Return [x, y] of the center of cell containing provided text 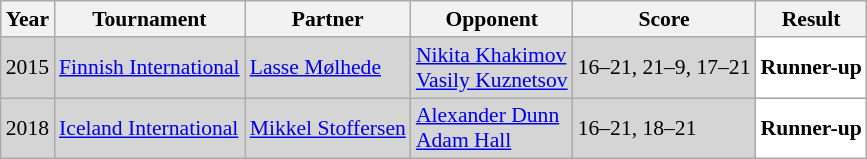
Alexander Dunn Adam Hall [492, 128]
Opponent [492, 19]
Iceland International [150, 128]
16–21, 18–21 [664, 128]
Lasse Mølhede [328, 68]
2015 [28, 68]
16–21, 21–9, 17–21 [664, 68]
Partner [328, 19]
Mikkel Stoffersen [328, 128]
Tournament [150, 19]
Score [664, 19]
2018 [28, 128]
Finnish International [150, 68]
Year [28, 19]
Result [810, 19]
Nikita Khakimov Vasily Kuznetsov [492, 68]
